Find where the given text appears and provide that cell's center as (x, y) coordinate. 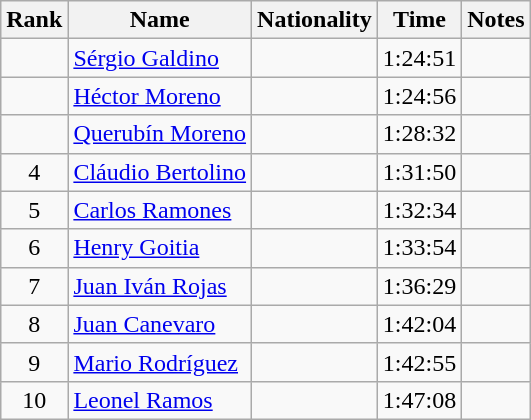
Leonel Ramos (160, 400)
9 (34, 362)
5 (34, 210)
6 (34, 248)
8 (34, 324)
1:24:51 (419, 58)
Time (419, 20)
1:31:50 (419, 172)
Juan Canevaro (160, 324)
7 (34, 286)
10 (34, 400)
Cláudio Bertolino (160, 172)
1:24:56 (419, 96)
4 (34, 172)
Querubín Moreno (160, 134)
1:28:32 (419, 134)
Nationality (315, 20)
1:36:29 (419, 286)
Henry Goitia (160, 248)
Carlos Ramones (160, 210)
1:47:08 (419, 400)
1:42:55 (419, 362)
Sérgio Galdino (160, 58)
Name (160, 20)
Rank (34, 20)
Mario Rodríguez (160, 362)
Héctor Moreno (160, 96)
Juan Iván Rojas (160, 286)
1:32:34 (419, 210)
Notes (496, 20)
1:42:04 (419, 324)
1:33:54 (419, 248)
